Find where the given text appears and provide that cell's center as [x, y] coordinate. 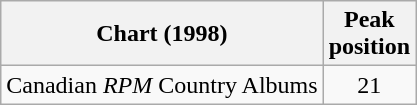
Peakposition [369, 34]
21 [369, 85]
Chart (1998) [162, 34]
Canadian RPM Country Albums [162, 85]
